Search for the cell housing the specified text and yield its (x, y) center coordinate. 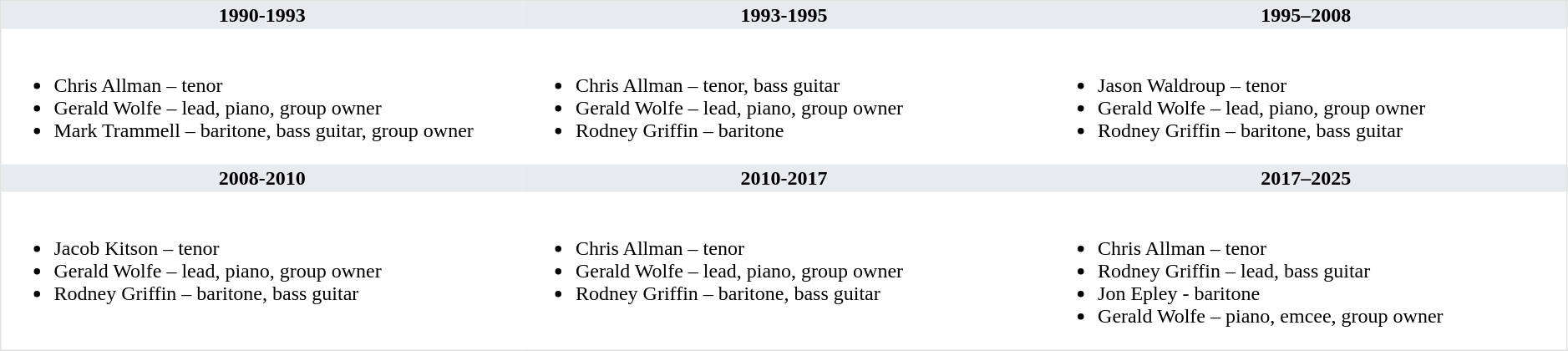
Chris Allman – tenorGerald Wolfe – lead, piano, group ownerRodney Griffin – baritone, bass guitar (784, 272)
Jacob Kitson – tenorGerald Wolfe – lead, piano, group ownerRodney Griffin – baritone, bass guitar (262, 272)
1993-1995 (784, 15)
Chris Allman – tenorGerald Wolfe – lead, piano, group ownerMark Trammell – baritone, bass guitar, group owner (262, 96)
1995–2008 (1307, 15)
2017–2025 (1307, 177)
Chris Allman – tenorRodney Griffin – lead, bass guitarJon Epley - baritoneGerald Wolfe – piano, emcee, group owner (1307, 272)
2010-2017 (784, 177)
2008-2010 (262, 177)
1990-1993 (262, 15)
Chris Allman – tenor, bass guitarGerald Wolfe – lead, piano, group ownerRodney Griffin – baritone (784, 96)
Jason Waldroup – tenorGerald Wolfe – lead, piano, group ownerRodney Griffin – baritone, bass guitar (1307, 96)
